Detect which cell encompasses the target text, then output its (X, Y) center coordinate. 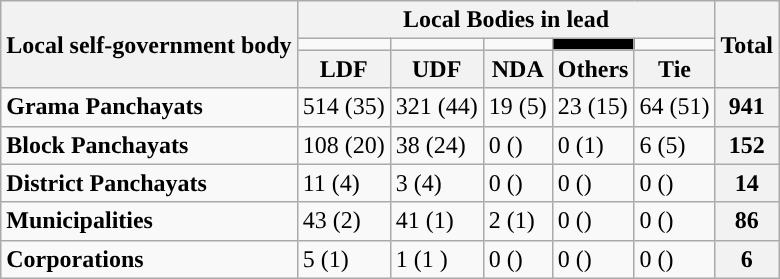
0 (1) (593, 145)
6 (5) (674, 145)
1 (1 ) (436, 259)
514 (35) (344, 107)
Others (593, 69)
Corporations (149, 259)
43 (2) (344, 221)
Grama Panchayats (149, 107)
11 (4) (344, 183)
23 (15) (593, 107)
District Panchayats (149, 183)
108 (20) (344, 145)
941 (747, 107)
14 (747, 183)
3 (4) (436, 183)
LDF (344, 69)
152 (747, 145)
Local Bodies in lead (506, 20)
321 (44) (436, 107)
UDF (436, 69)
5 (1) (344, 259)
Municipalities (149, 221)
2 (1) (518, 221)
Tie (674, 69)
NDA (518, 69)
41 (1) (436, 221)
Block Panchayats (149, 145)
19 (5) (518, 107)
Local self-government body (149, 44)
6 (747, 259)
Total (747, 44)
64 (51) (674, 107)
38 (24) (436, 145)
86 (747, 221)
